Return (x, y) of the center of cell containing provided text 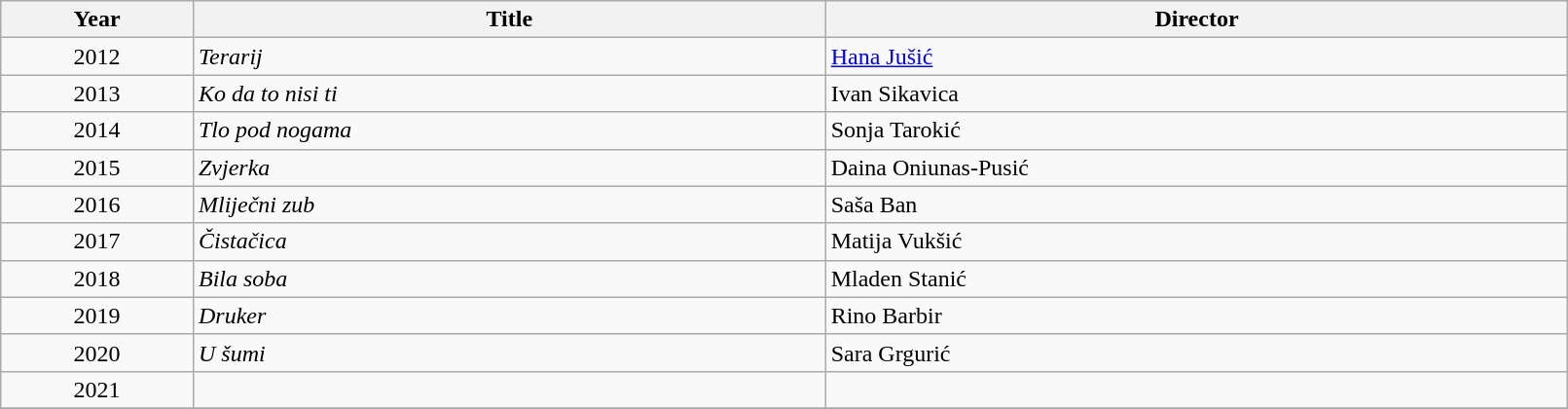
2018 (97, 279)
Mliječni zub (509, 204)
Čistačica (509, 242)
Hana Jušić (1197, 56)
Mladen Stanić (1197, 279)
Sonja Tarokić (1197, 130)
Zvjerka (509, 167)
Ivan Sikavica (1197, 93)
Ko da to nisi ti (509, 93)
Sara Grgurić (1197, 353)
2019 (97, 316)
2015 (97, 167)
Tlo pod nogama (509, 130)
Title (509, 19)
Terarij (509, 56)
2016 (97, 204)
2017 (97, 242)
2021 (97, 390)
2012 (97, 56)
2013 (97, 93)
Daina Oniunas-Pusić (1197, 167)
2020 (97, 353)
2014 (97, 130)
Year (97, 19)
Rino Barbir (1197, 316)
Matija Vukšić (1197, 242)
Druker (509, 316)
U šumi (509, 353)
Director (1197, 19)
Bila soba (509, 279)
Saša Ban (1197, 204)
